Identify which cell holds the provided text, then report its [x, y] central coordinate. 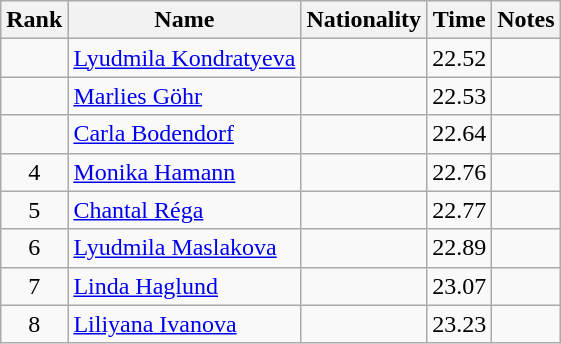
22.53 [460, 96]
7 [34, 286]
Marlies Göhr [184, 96]
Monika Hamann [184, 172]
23.23 [460, 324]
5 [34, 210]
22.89 [460, 248]
22.76 [460, 172]
Lyudmila Kondratyeva [184, 58]
22.64 [460, 134]
Carla Bodendorf [184, 134]
Rank [34, 20]
6 [34, 248]
Linda Haglund [184, 286]
22.52 [460, 58]
Chantal Réga [184, 210]
Notes [526, 20]
Nationality [364, 20]
8 [34, 324]
Liliyana Ivanova [184, 324]
Name [184, 20]
23.07 [460, 286]
Lyudmila Maslakova [184, 248]
4 [34, 172]
22.77 [460, 210]
Time [460, 20]
